From the cell containing the given text, extract its center point as [x, y] coordinate. 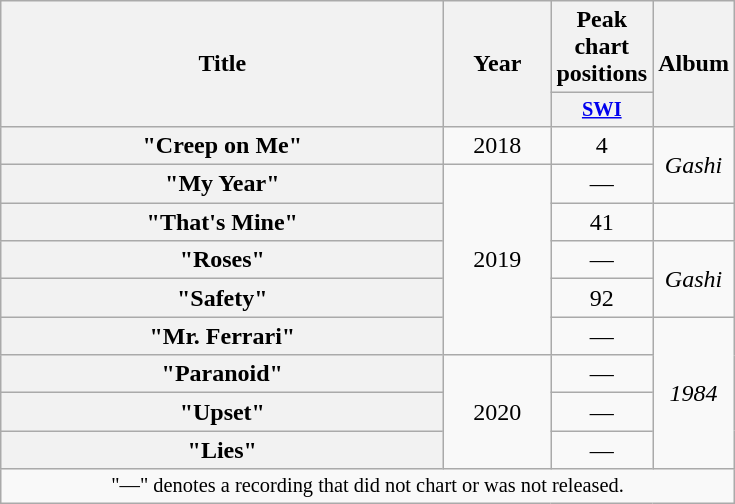
92 [602, 298]
"—" denotes a recording that did not chart or was not released. [368, 486]
Peak chart positions [602, 47]
"Paranoid" [222, 374]
4 [602, 145]
"Mr. Ferrari" [222, 336]
"Creep on Me" [222, 145]
"Upset" [222, 412]
1984 [694, 393]
Album [694, 64]
2018 [498, 145]
Year [498, 64]
"That's Mine" [222, 222]
Title [222, 64]
"My Year" [222, 184]
"Safety" [222, 298]
SWI [602, 110]
41 [602, 222]
"Roses" [222, 260]
"Lies" [222, 450]
2020 [498, 412]
2019 [498, 260]
